Find where the given text appears and provide that cell's center as (X, Y) coordinate. 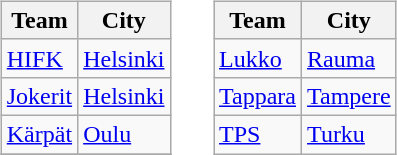
HIFK (39, 58)
Tampere (350, 96)
TPS (258, 134)
Kärpät (39, 134)
Turku (350, 134)
Oulu (124, 134)
Lukko (258, 58)
Tappara (258, 96)
Jokerit (39, 96)
Rauma (350, 58)
